Capture the cell that displays the provided text and extract its [X, Y] central coordinate. 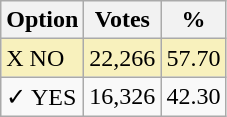
57.70 [194, 58]
Votes [122, 20]
16,326 [122, 97]
% [194, 20]
X NO [42, 58]
✓ YES [42, 97]
42.30 [194, 97]
Option [42, 20]
22,266 [122, 58]
